Output the (X, Y) coordinate of the center of the cell containing the given text.  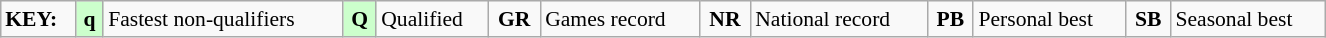
National record (838, 19)
Qualified (432, 19)
Seasonal best (1248, 19)
Personal best (1049, 19)
Q (360, 19)
KEY: (38, 19)
GR (514, 19)
Games record (620, 19)
q (90, 19)
SB (1148, 19)
Fastest non-qualifiers (223, 19)
NR (725, 19)
PB (950, 19)
